Extract the [x, y] coordinate from the center of the cell holding the provided text.  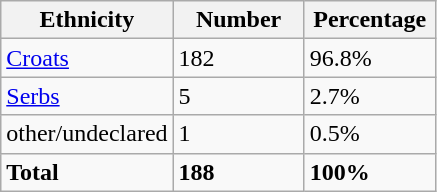
Total [87, 172]
5 [238, 96]
Croats [87, 58]
100% [370, 172]
96.8% [370, 58]
182 [238, 58]
1 [238, 134]
Number [238, 20]
188 [238, 172]
Serbs [87, 96]
0.5% [370, 134]
Percentage [370, 20]
2.7% [370, 96]
other/undeclared [87, 134]
Ethnicity [87, 20]
